Identify which cell holds the provided text, then report its (X, Y) central coordinate. 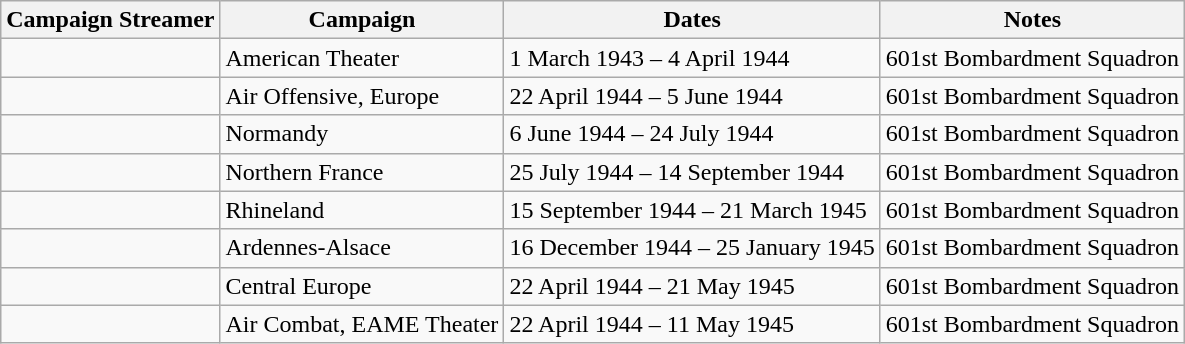
22 April 1944 – 21 May 1945 (692, 286)
25 July 1944 – 14 September 1944 (692, 172)
15 September 1944 – 21 March 1945 (692, 210)
Central Europe (362, 286)
Campaign Streamer (110, 20)
Ardennes-Alsace (362, 248)
Normandy (362, 134)
22 April 1944 – 5 June 1944 (692, 96)
Campaign (362, 20)
Rhineland (362, 210)
Air Offensive, Europe (362, 96)
Notes (1032, 20)
American Theater (362, 58)
16 December 1944 – 25 January 1945 (692, 248)
6 June 1944 – 24 July 1944 (692, 134)
Northern France (362, 172)
22 April 1944 – 11 May 1945 (692, 324)
Air Combat, EAME Theater (362, 324)
1 March 1943 – 4 April 1944 (692, 58)
Dates (692, 20)
